Find where the given text appears and provide that cell's center as [x, y] coordinate. 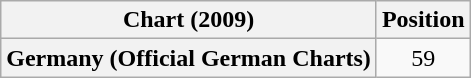
Position [423, 20]
59 [423, 58]
Germany (Official German Charts) [189, 58]
Chart (2009) [189, 20]
